From the cell containing the given text, extract its center point as (X, Y) coordinate. 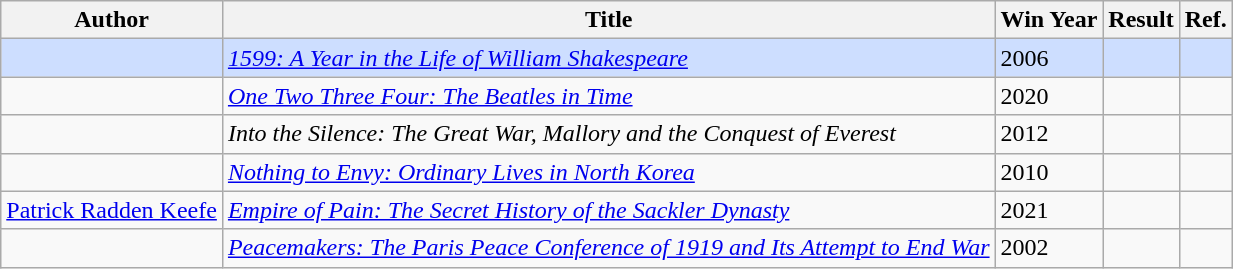
2020 (1049, 96)
Win Year (1049, 20)
Into the Silence: The Great War, Mallory and the Conquest of Everest (608, 134)
2010 (1049, 172)
2012 (1049, 134)
Result (1141, 20)
1599: A Year in the Life of William Shakespeare (608, 58)
2002 (1049, 248)
Ref. (1206, 20)
Nothing to Envy: Ordinary Lives in North Korea (608, 172)
2021 (1049, 210)
Peacemakers: The Paris Peace Conference of 1919 and Its Attempt to End War (608, 248)
2006 (1049, 58)
Patrick Radden Keefe (112, 210)
Author (112, 20)
One Two Three Four: The Beatles in Time (608, 96)
Title (608, 20)
Empire of Pain: The Secret History of the Sackler Dynasty (608, 210)
